Search for the cell housing the specified text and yield its (X, Y) center coordinate. 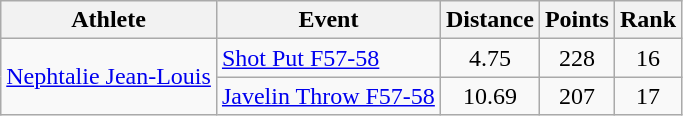
228 (576, 58)
Event (328, 20)
10.69 (490, 96)
16 (648, 58)
207 (576, 96)
4.75 (490, 58)
Javelin Throw F57-58 (328, 96)
Rank (648, 20)
Athlete (109, 20)
Points (576, 20)
Shot Put F57-58 (328, 58)
17 (648, 96)
Distance (490, 20)
Nephtalie Jean-Louis (109, 77)
